Determine the [X, Y] coordinate at the center of the cell enclosing the given text.  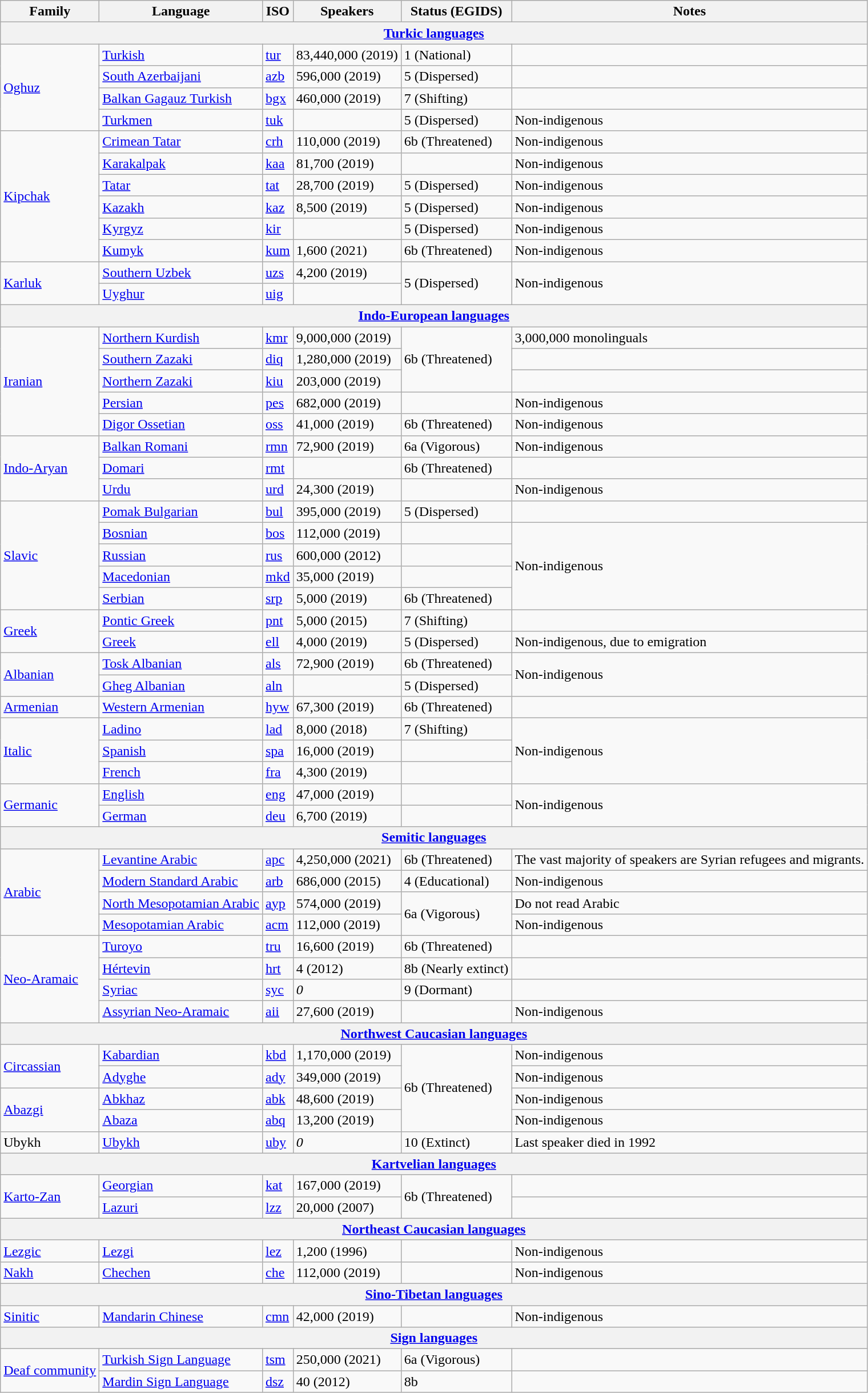
Kabardian [181, 1055]
Northeast Caucasian languages [434, 1229]
kiu [278, 381]
Persian [181, 403]
9,000,000 (2019) [347, 338]
Turoyo [181, 946]
3,000,000 monolinguals [690, 338]
40 (2012) [347, 1382]
1,280,000 (2019) [347, 359]
Semitic languages [434, 838]
Karakalpak [181, 163]
Syriac [181, 990]
Mardin Sign Language [181, 1382]
Turkish [181, 55]
lad [278, 729]
686,000 (2015) [347, 881]
4,250,000 (2021) [347, 859]
cmn [278, 1316]
Hértevin [181, 968]
kmr [278, 338]
rus [278, 555]
Status (EGIDS) [456, 11]
574,000 (2019) [347, 903]
tru [278, 946]
srp [278, 598]
Neo-Aramaic [50, 979]
Karto-Zan [50, 1196]
Chechen [181, 1272]
8,500 (2019) [347, 207]
Tatar [181, 185]
48,600 (2019) [347, 1099]
4,000 (2019) [347, 642]
crh [278, 142]
Balkan Romani [181, 446]
Iranian [50, 381]
Do not read Arabic [690, 903]
Georgian [181, 1186]
acm [278, 924]
tat [278, 185]
kat [278, 1186]
1 (National) [456, 55]
596,000 (2019) [347, 77]
Russian [181, 555]
Southern Uzbek [181, 273]
apc [278, 859]
Italic [50, 751]
pes [278, 403]
Northwest Caucasian languages [434, 1034]
Crimean Tatar [181, 142]
Germanic [50, 805]
tsm [278, 1360]
Non-indigenous, due to emigration [690, 642]
16,600 (2019) [347, 946]
Deaf community [50, 1371]
4,200 (2019) [347, 273]
1,170,000 (2019) [347, 1055]
dsz [278, 1382]
pnt [278, 620]
tuk [278, 120]
27,600 (2019) [347, 1012]
Nakh [50, 1272]
Kyrgyz [181, 229]
tur [278, 55]
Last speaker died in 1992 [690, 1142]
460,000 (2019) [347, 98]
Indo-Aryan [50, 468]
Serbian [181, 598]
Language [181, 11]
395,000 (2019) [347, 511]
Slavic [50, 555]
Kipchak [50, 196]
ady [278, 1077]
Family [50, 11]
20,000 (2007) [347, 1207]
Sino-Tibetan languages [434, 1294]
lzz [278, 1207]
Abkhaz [181, 1099]
Lazuri [181, 1207]
hrt [278, 968]
9 (Dormant) [456, 990]
81,700 (2019) [347, 163]
24,300 (2019) [347, 490]
Mesopotamian Arabic [181, 924]
abk [278, 1099]
Speakers [347, 11]
Karluk [50, 283]
83,440,000 (2019) [347, 55]
deu [278, 816]
bos [278, 533]
Lezgi [181, 1251]
Abaza [181, 1120]
Notes [690, 11]
rmn [278, 446]
South Azerbaijani [181, 77]
Mandarin Chinese [181, 1316]
kbd [278, 1055]
5,000 (2019) [347, 598]
16,000 (2019) [347, 751]
Sinitic [50, 1316]
Balkan Gagauz Turkish [181, 98]
kaz [278, 207]
600,000 (2012) [347, 555]
bgx [278, 98]
kaa [278, 163]
uby [278, 1142]
aii [278, 1012]
Western Armenian [181, 707]
eng [278, 794]
35,000 (2019) [347, 577]
167,000 (2019) [347, 1186]
41,000 (2019) [347, 425]
Abazgi [50, 1110]
Northern Kurdish [181, 338]
Turkmen [181, 120]
Arabic [50, 892]
Urdu [181, 490]
Turkic languages [434, 33]
349,000 (2019) [347, 1077]
Pontic Greek [181, 620]
Bosnian [181, 533]
rmt [278, 468]
Indo-European languages [434, 316]
42,000 (2019) [347, 1316]
German [181, 816]
oss [278, 425]
4,300 (2019) [347, 772]
Uyghur [181, 294]
mkd [278, 577]
28,700 (2019) [347, 185]
Circassian [50, 1066]
13,200 (2019) [347, 1120]
203,000 (2019) [347, 381]
8b [456, 1382]
spa [278, 751]
North Mesopotamian Arabic [181, 903]
Kartvelian languages [434, 1164]
The vast majority of speakers are Syrian refugees and migrants. [690, 859]
Oghuz [50, 87]
Sign languages [434, 1338]
Armenian [50, 707]
che [278, 1272]
fra [278, 772]
4 (2012) [347, 968]
als [278, 664]
arb [278, 881]
Pomak Bulgarian [181, 511]
10 (Extinct) [456, 1142]
Spanish [181, 751]
syc [278, 990]
Ladino [181, 729]
kum [278, 250]
Kumyk [181, 250]
67,300 (2019) [347, 707]
47,000 (2019) [347, 794]
lez [278, 1251]
Digor Ossetian [181, 425]
hyw [278, 707]
Lezgic [50, 1251]
Modern Standard Arabic [181, 881]
French [181, 772]
1,200 (1996) [347, 1251]
Albanian [50, 675]
Southern Zazaki [181, 359]
diq [278, 359]
Turkish Sign Language [181, 1360]
Tosk Albanian [181, 664]
1,600 (2021) [347, 250]
bul [278, 511]
Levantine Arabic [181, 859]
English [181, 794]
ell [278, 642]
azb [278, 77]
8b (Nearly extinct) [456, 968]
Northern Zazaki [181, 381]
Adyghe [181, 1077]
uig [278, 294]
Kazakh [181, 207]
250,000 (2021) [347, 1360]
uzs [278, 273]
4 (Educational) [456, 881]
110,000 (2019) [347, 142]
682,000 (2019) [347, 403]
8,000 (2018) [347, 729]
ayp [278, 903]
abq [278, 1120]
kir [278, 229]
Assyrian Neo-Aramaic [181, 1012]
5,000 (2015) [347, 620]
urd [278, 490]
ISO [278, 11]
aln [278, 686]
6,700 (2019) [347, 816]
Gheg Albanian [181, 686]
Domari [181, 468]
Macedonian [181, 577]
